Output the [x, y] coordinate of the center of the cell containing the given text.  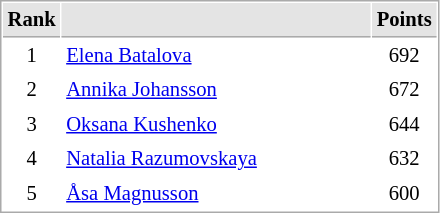
600 [404, 194]
Elena Batalova [216, 56]
1 [32, 56]
3 [32, 124]
Åsa Magnusson [216, 194]
Annika Johansson [216, 90]
Rank [32, 20]
5 [32, 194]
4 [32, 158]
632 [404, 158]
Oksana Kushenko [216, 124]
672 [404, 90]
Points [404, 20]
Natalia Razumovskaya [216, 158]
692 [404, 56]
644 [404, 124]
2 [32, 90]
